Return the (x, y) coordinate for the center point of the cell that contains the specified text.  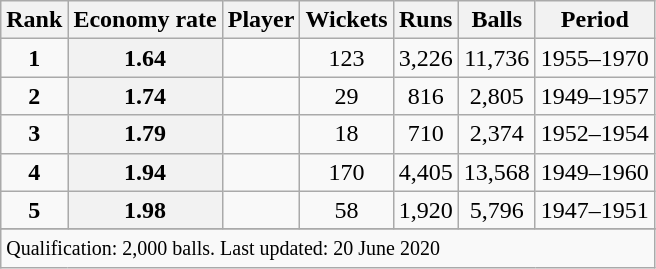
3 (34, 134)
710 (426, 134)
5 (34, 210)
1,920 (426, 210)
1949–1957 (594, 96)
1955–1970 (594, 58)
1.98 (145, 210)
816 (426, 96)
5,796 (496, 210)
170 (346, 172)
1.74 (145, 96)
Balls (496, 20)
Period (594, 20)
1952–1954 (594, 134)
Qualification: 2,000 balls. Last updated: 20 June 2020 (328, 248)
Runs (426, 20)
2,374 (496, 134)
1.64 (145, 58)
Economy rate (145, 20)
2,805 (496, 96)
13,568 (496, 172)
1.79 (145, 134)
Rank (34, 20)
11,736 (496, 58)
1947–1951 (594, 210)
58 (346, 210)
4 (34, 172)
18 (346, 134)
123 (346, 58)
Player (261, 20)
3,226 (426, 58)
29 (346, 96)
1 (34, 58)
4,405 (426, 172)
1.94 (145, 172)
1949–1960 (594, 172)
2 (34, 96)
Wickets (346, 20)
